Locate the cell with the specified text and output its (x, y) center coordinate. 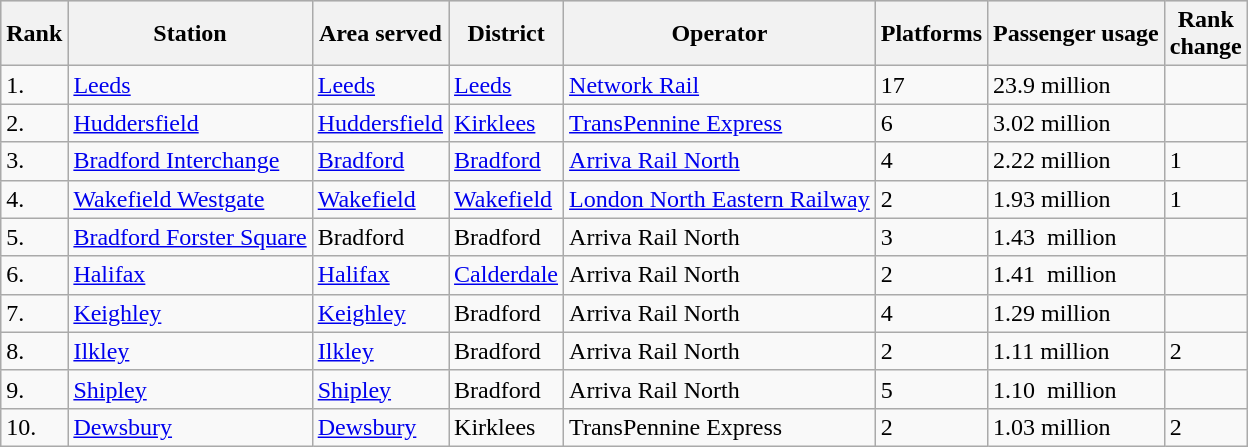
Rank (34, 34)
Bradford Forster Square (190, 237)
London North Eastern Railway (720, 199)
1.10 million (1076, 389)
1. (34, 85)
1.93 million (1076, 199)
1.03 million (1076, 427)
1.41 million (1076, 275)
10. (34, 427)
1.11 million (1076, 351)
2.22 million (1076, 161)
Platforms (931, 34)
Area served (380, 34)
Calderdale (506, 275)
1.43 million (1076, 237)
3. (34, 161)
2. (34, 123)
17 (931, 85)
Network Rail (720, 85)
5 (931, 389)
Rankchange (1206, 34)
Passenger usage (1076, 34)
8. (34, 351)
7. (34, 313)
5. (34, 237)
6. (34, 275)
3 (931, 237)
Wakefield Westgate (190, 199)
1.29 million (1076, 313)
4. (34, 199)
Operator (720, 34)
District (506, 34)
Station (190, 34)
23.9 million (1076, 85)
9. (34, 389)
3.02 million (1076, 123)
Bradford Interchange (190, 161)
6 (931, 123)
